Return (X, Y) of the center of cell containing provided text 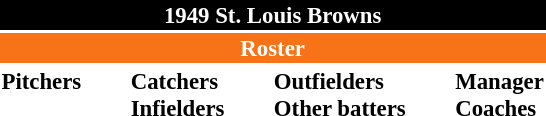
1949 St. Louis Browns (272, 15)
Roster (272, 48)
